Pinpoint the cell where the given text exists, returning its [X, Y] midpoint coordinate. 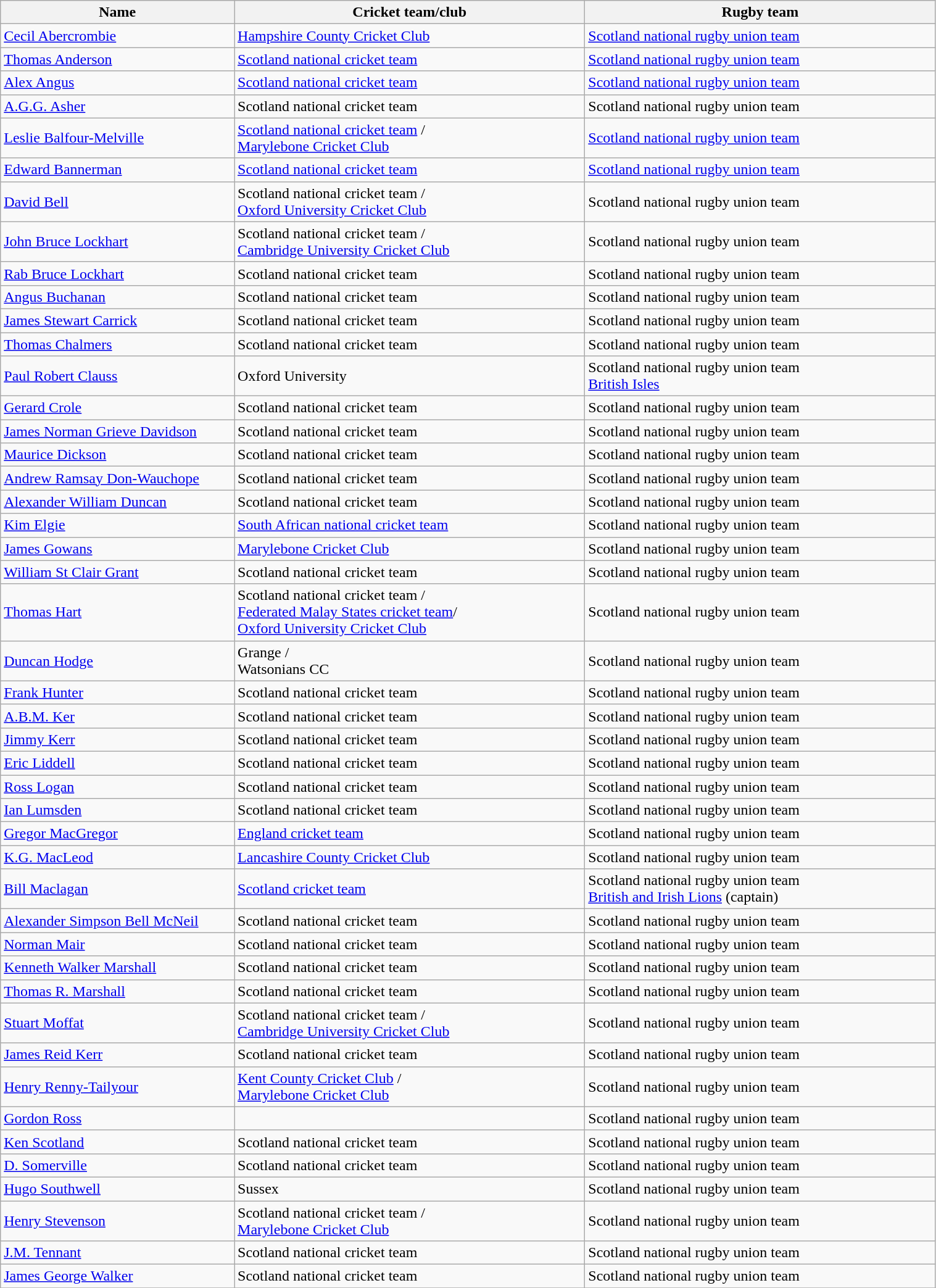
England cricket team [410, 834]
Scotland national cricket team / Federated Malay States cricket team/Oxford University Cricket Club [410, 612]
Kent County Cricket Club / Marylebone Cricket Club [410, 1086]
Scotland national rugby union teamBritish Isles [760, 376]
A.G.G. Asher [117, 106]
James Reid Kerr [117, 1055]
Scotland cricket team [410, 889]
Scotland national cricket team / Oxford University Cricket Club [410, 201]
Gordon Ross [117, 1118]
Cricket team/club [410, 12]
Eric Liddell [117, 763]
Kenneth Walker Marshall [117, 968]
Ross Logan [117, 787]
James Norman Grieve Davidson [117, 431]
Thomas Hart [117, 612]
Edward Bannerman [117, 170]
Lancashire County Cricket Club [410, 857]
Maurice Dickson [117, 455]
Norman Mair [117, 944]
Ken Scotland [117, 1142]
Jimmy Kerr [117, 739]
Thomas Anderson [117, 59]
J.M. Tennant [117, 1253]
Paul Robert Clauss [117, 376]
Sussex [410, 1189]
Leslie Balfour-Melville [117, 138]
South African national cricket team [410, 525]
James Stewart Carrick [117, 320]
Alex Angus [117, 83]
Frank Hunter [117, 692]
Gregor MacGregor [117, 834]
James George Walker [117, 1276]
Gerard Crole [117, 408]
William St Clair Grant [117, 572]
Marylebone Cricket Club [410, 549]
James Gowans [117, 549]
Kim Elgie [117, 525]
Oxford University [410, 376]
Hampshire County Cricket Club [410, 36]
Bill Maclagan [117, 889]
Ian Lumsden [117, 810]
Grange / Watsonians CC [410, 660]
Hugo Southwell [117, 1189]
Rugby team [760, 12]
K.G. MacLeod [117, 857]
Rab Bruce Lockhart [117, 273]
Alexander William Duncan [117, 502]
Cecil Abercrombie [117, 36]
David Bell [117, 201]
Henry Renny-Tailyour [117, 1086]
Duncan Hodge [117, 660]
Alexander Simpson Bell McNeil [117, 921]
Stuart Moffat [117, 1023]
Henry Stevenson [117, 1221]
Thomas R. Marshall [117, 991]
Andrew Ramsay Don-Wauchope [117, 478]
John Bruce Lockhart [117, 242]
D. Somerville [117, 1165]
A.B.M. Ker [117, 716]
Name [117, 12]
Thomas Chalmers [117, 344]
Scotland national rugby union teamBritish and Irish Lions (captain) [760, 889]
Angus Buchanan [117, 297]
